Detect which cell encompasses the target text, then output its [X, Y] center coordinate. 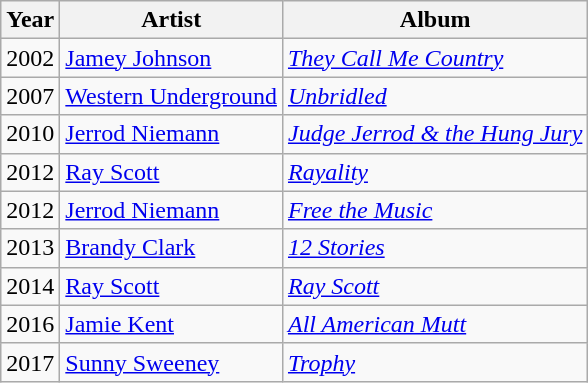
Album [434, 20]
Judge Jerrod & the Hung Jury [434, 134]
They Call Me Country [434, 58]
12 Stories [434, 248]
2013 [30, 248]
Year [30, 20]
Jamie Kent [172, 324]
All American Mutt [434, 324]
Unbridled [434, 96]
Brandy Clark [172, 248]
Free the Music [434, 210]
Sunny Sweeney [172, 362]
2007 [30, 96]
Jamey Johnson [172, 58]
Trophy [434, 362]
2014 [30, 286]
2002 [30, 58]
2017 [30, 362]
Rayality [434, 172]
2010 [30, 134]
2016 [30, 324]
Artist [172, 20]
Western Underground [172, 96]
